From the cell containing the given text, extract its center point as (X, Y) coordinate. 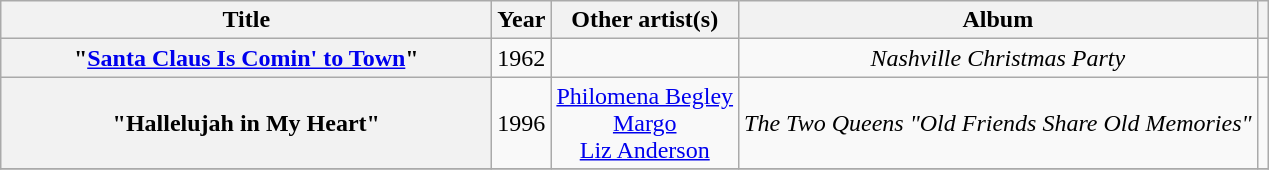
"Santa Claus Is Comin' to Town" (246, 58)
Philomena BegleyMargoLiz Anderson (645, 123)
The Two Queens "Old Friends Share Old Memories" (998, 123)
Title (246, 20)
Album (998, 20)
1962 (522, 58)
"Hallelujah in My Heart" (246, 123)
Nashville Christmas Party (998, 58)
Other artist(s) (645, 20)
Year (522, 20)
1996 (522, 123)
